Detect which cell encompasses the target text, then output its [x, y] center coordinate. 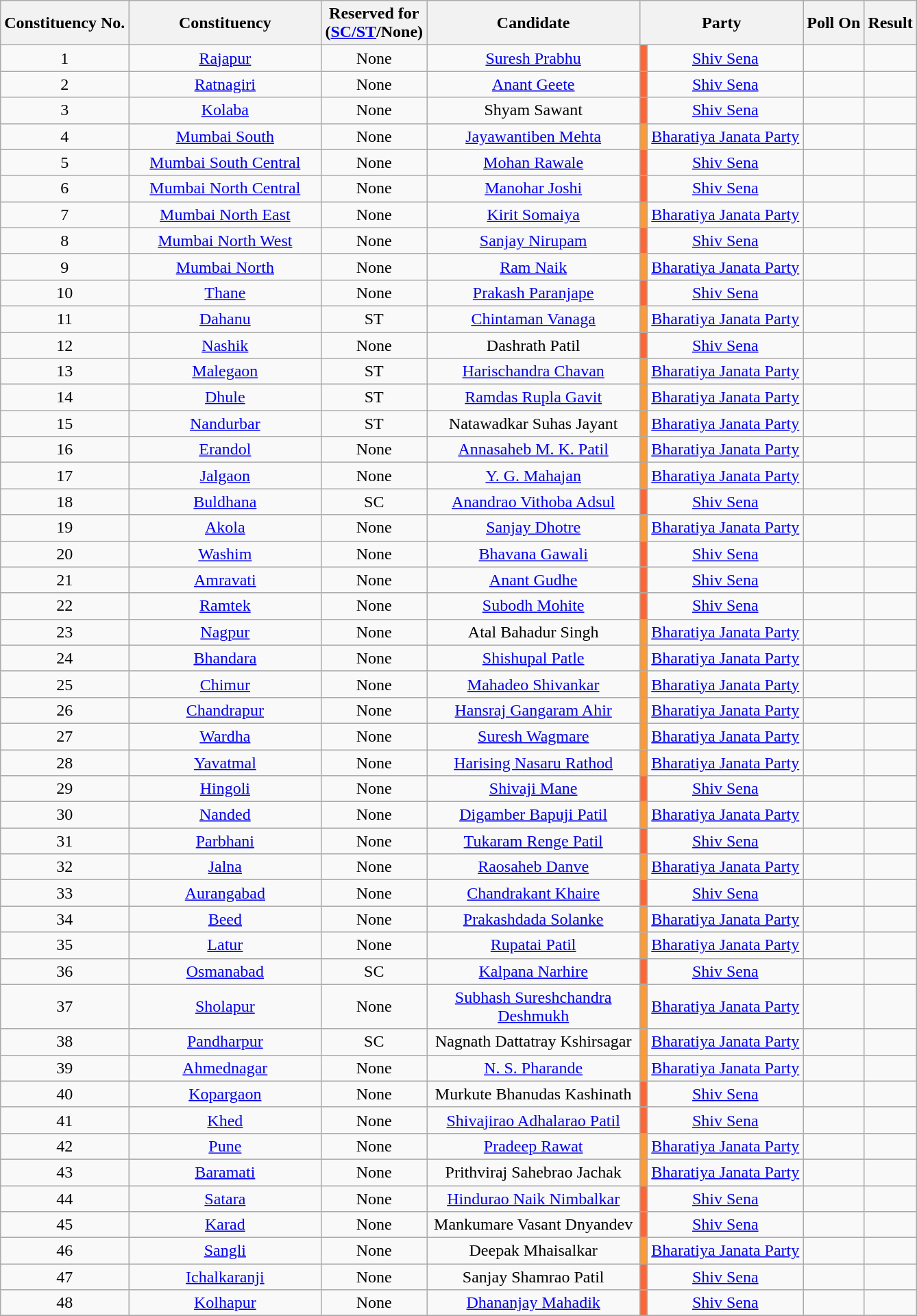
3 [64, 110]
Mahadeo Shivankar [533, 684]
Mumbai North East [225, 215]
Mumbai South [225, 136]
Anant Gudhe [533, 580]
Mohan Rawale [533, 162]
Digamber Bapuji Patil [533, 815]
45 [64, 1225]
8 [64, 241]
Party [722, 23]
Annasaheb M. K. Patil [533, 450]
Bhavana Gawali [533, 554]
Pandharpur [225, 1042]
48 [64, 1303]
Nandurbar [225, 424]
Harischandra Chavan [533, 371]
20 [64, 554]
Ahmednagar [225, 1068]
Nagnath Dattatray Kshirsagar [533, 1042]
Washim [225, 554]
40 [64, 1094]
42 [64, 1146]
Dhananjay Mahadik [533, 1303]
Chimur [225, 684]
33 [64, 893]
Subodh Mohite [533, 606]
Ratnagiri [225, 84]
N. S. Pharande [533, 1068]
32 [64, 867]
2 [64, 84]
47 [64, 1277]
38 [64, 1042]
Pune [225, 1146]
15 [64, 424]
Mankumare Vasant Dnyandev [533, 1225]
Chintaman Vanaga [533, 319]
Bhandara [225, 658]
Sanjay Nirupam [533, 241]
11 [64, 319]
Hingoli [225, 789]
Mumbai North [225, 267]
6 [64, 188]
Pradeep Rawat [533, 1146]
Aurangabad [225, 893]
Anandrao Vithoba Adsul [533, 502]
7 [64, 215]
Baramati [225, 1172]
29 [64, 789]
Wardha [225, 736]
Mumbai North Central [225, 188]
Natawadkar Suhas Jayant [533, 424]
Nanded [225, 815]
17 [64, 476]
10 [64, 293]
Akola [225, 528]
27 [64, 736]
Shivaji Mane [533, 789]
Kolhapur [225, 1303]
Chandrapur [225, 710]
Murkute Bhanudas Kashinath [533, 1094]
Prithviraj Sahebrao Jachak [533, 1172]
Nagpur [225, 632]
Jayawantiben Mehta [533, 136]
Suresh Prabhu [533, 58]
Kirit Somaiya [533, 215]
Dhule [225, 398]
Sanjay Dhotre [533, 528]
Mumbai North West [225, 241]
Deepak Mhaisalkar [533, 1251]
Karad [225, 1225]
43 [64, 1172]
9 [64, 267]
Ramdas Rupla Gavit [533, 398]
Latur [225, 945]
Chandrakant Khaire [533, 893]
Shyam Sawant [533, 110]
23 [64, 632]
Khed [225, 1120]
21 [64, 580]
37 [64, 1006]
46 [64, 1251]
Malegaon [225, 371]
Dashrath Patil [533, 345]
Atal Bahadur Singh [533, 632]
Kalpana Narhire [533, 971]
Thane [225, 293]
Y. G. Mahajan [533, 476]
Erandol [225, 450]
Jalna [225, 867]
Sholapur [225, 1006]
16 [64, 450]
Sangli [225, 1251]
Yavatmal [225, 763]
Manohar Joshi [533, 188]
Beed [225, 919]
Parbhani [225, 841]
Anant Geete [533, 84]
18 [64, 502]
25 [64, 684]
Kopargaon [225, 1094]
Ramtek [225, 606]
35 [64, 945]
Mumbai South Central [225, 162]
Constituency No. [64, 23]
36 [64, 971]
Hindurao Naik Nimbalkar [533, 1199]
4 [64, 136]
Shishupal Patle [533, 658]
Tukaram Renge Patil [533, 841]
14 [64, 398]
Ram Naik [533, 267]
Satara [225, 1199]
30 [64, 815]
Rupatai Patil [533, 945]
19 [64, 528]
Osmanabad [225, 971]
Reserved for(SC/ST/None) [374, 23]
Poll On [833, 23]
5 [64, 162]
Shivajirao Adhalarao Patil [533, 1120]
Raosaheb Danve [533, 867]
Buldhana [225, 502]
Hansraj Gangaram Ahir [533, 710]
12 [64, 345]
1 [64, 58]
31 [64, 841]
Dahanu [225, 319]
Constituency [225, 23]
24 [64, 658]
34 [64, 919]
26 [64, 710]
Prakash Paranjape [533, 293]
Prakashdada Solanke [533, 919]
Ichalkaranji [225, 1277]
Sanjay Shamrao Patil [533, 1277]
Kolaba [225, 110]
Nashik [225, 345]
Candidate [533, 23]
Subhash Sureshchandra Deshmukh [533, 1006]
Harising Nasaru Rathod [533, 763]
41 [64, 1120]
28 [64, 763]
Amravati [225, 580]
Rajapur [225, 58]
22 [64, 606]
39 [64, 1068]
Suresh Wagmare [533, 736]
Jalgaon [225, 476]
44 [64, 1199]
Result [890, 23]
13 [64, 371]
